Return the (X, Y) coordinate for the center point of the cell that contains the specified text.  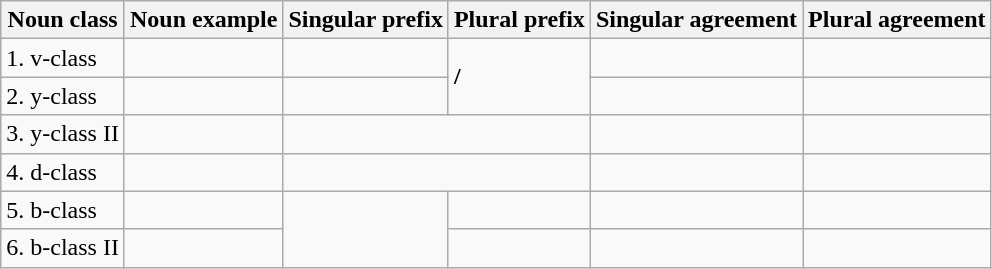
Plural agreement (898, 20)
1. v-class (63, 58)
5. b-class (63, 210)
4. d-class (63, 172)
Noun class (63, 20)
Singular agreement (696, 20)
2. y-class (63, 96)
6. b-class II (63, 248)
/ (519, 77)
Singular prefix (366, 20)
Plural prefix (519, 20)
Noun example (203, 20)
3. y-class II (63, 134)
